Extract the (x, y) coordinate from the center of the cell holding the provided text.  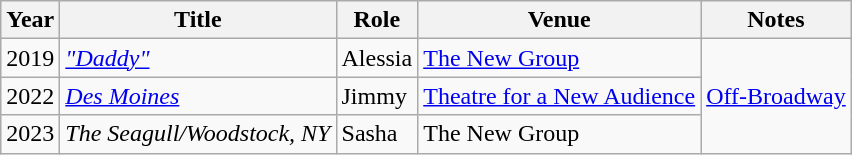
Jimmy (377, 96)
Alessia (377, 58)
Off-Broadway (776, 96)
Title (198, 20)
Theatre for a New Audience (560, 96)
"Daddy" (198, 58)
Venue (560, 20)
2023 (30, 134)
Sasha (377, 134)
Notes (776, 20)
2022 (30, 96)
The Seagull/Woodstock, NY (198, 134)
Role (377, 20)
2019 (30, 58)
Des Moines (198, 96)
Year (30, 20)
